Determine the (x, y) coordinate at the center of the cell enclosing the given text.  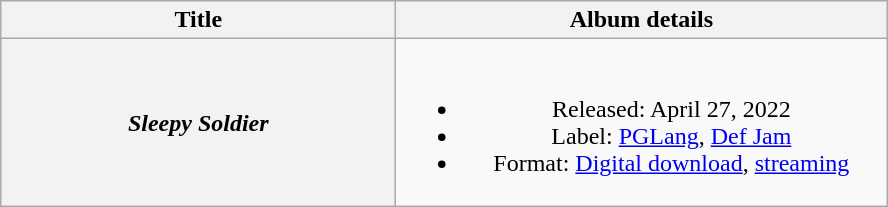
Title (198, 20)
Released: April 27, 2022Label: PGLang, Def JamFormat: Digital download, streaming (642, 122)
Album details (642, 20)
Sleepy Soldier (198, 122)
